Pinpoint the cell where the given text exists, returning its [X, Y] midpoint coordinate. 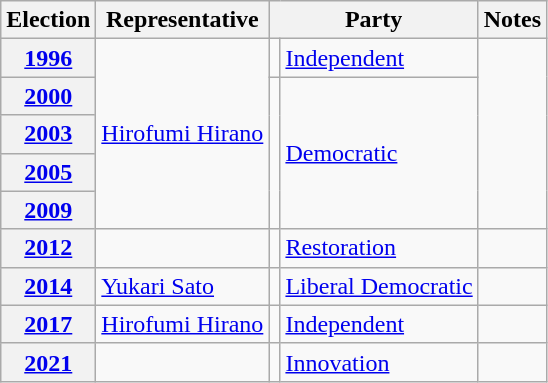
Restoration [379, 248]
Liberal Democratic [379, 286]
Democratic [379, 153]
2003 [48, 134]
Innovation [379, 362]
Election [48, 20]
2009 [48, 210]
2017 [48, 324]
2000 [48, 96]
Representative [182, 20]
2012 [48, 248]
2014 [48, 286]
2005 [48, 172]
1996 [48, 58]
Notes [512, 20]
2021 [48, 362]
Yukari Sato [182, 286]
Party [374, 20]
